Determine the (X, Y) coordinate at the center of the cell enclosing the given text.  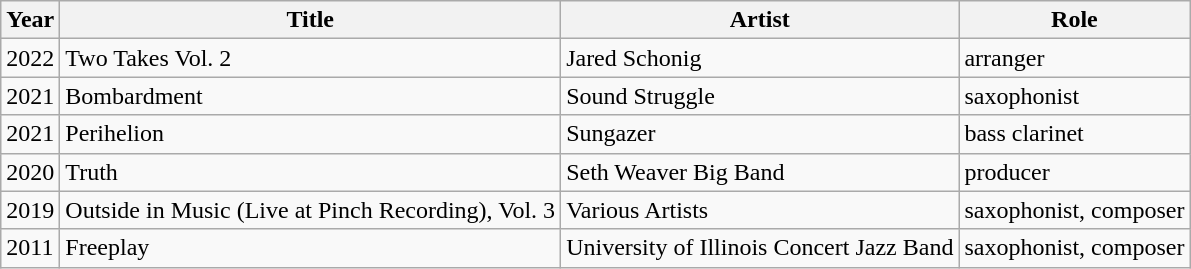
Truth (310, 172)
bass clarinet (1074, 134)
Artist (760, 20)
Year (30, 20)
Role (1074, 20)
saxophonist (1074, 96)
Freeplay (310, 248)
University of Illinois Concert Jazz Band (760, 248)
Perihelion (310, 134)
Bombardment (310, 96)
2020 (30, 172)
Title (310, 20)
producer (1074, 172)
Outside in Music (Live at Pinch Recording), Vol. 3 (310, 210)
Sound Struggle (760, 96)
2022 (30, 58)
2011 (30, 248)
Sungazer (760, 134)
Various Artists (760, 210)
2019 (30, 210)
arranger (1074, 58)
Jared Schonig (760, 58)
Seth Weaver Big Band (760, 172)
Two Takes Vol. 2 (310, 58)
